Extract the (x, y) coordinate from the center of the cell holding the provided text.  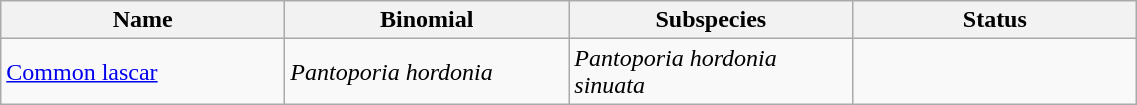
Binomial (427, 20)
Common lascar (143, 72)
Pantoporia hordonia sinuata (711, 72)
Subspecies (711, 20)
Pantoporia hordonia (427, 72)
Status (995, 20)
Name (143, 20)
